Provide the (x, y) coordinate of the cell's center where the given text is located.  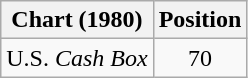
Position (200, 20)
Chart (1980) (77, 20)
U.S. Cash Box (77, 58)
70 (200, 58)
